Extract the [X, Y] coordinate from the center of the cell holding the provided text.  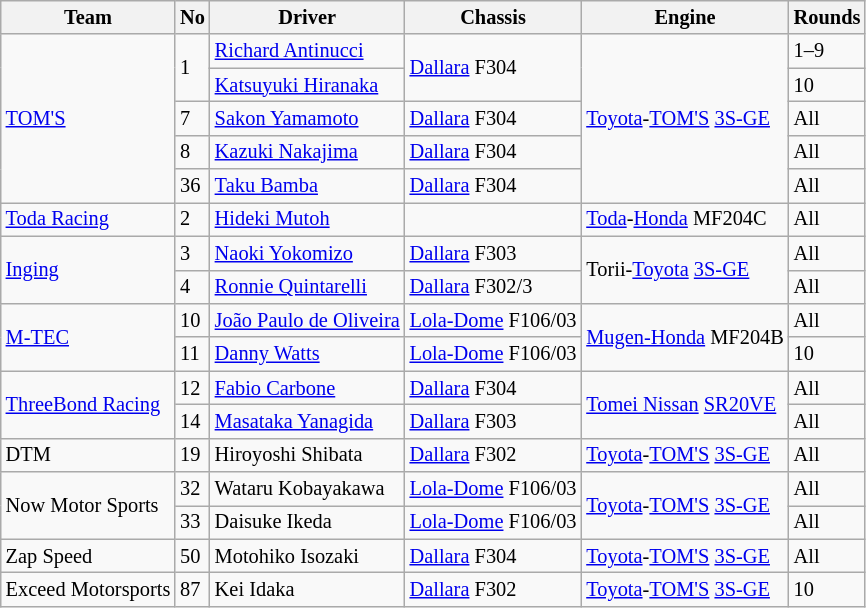
ThreeBond Racing [88, 404]
Hideki Mutoh [308, 219]
19 [192, 455]
Sakon Yamamoto [308, 118]
4 [192, 287]
Zap Speed [88, 556]
João Paulo de Oliveira [308, 320]
No [192, 17]
8 [192, 152]
Kei Idaka [308, 589]
32 [192, 489]
Danny Watts [308, 354]
Toda-Honda MF204C [684, 219]
Wataru Kobayakawa [308, 489]
Hiroyoshi Shibata [308, 455]
Rounds [828, 17]
Fabio Carbone [308, 388]
Engine [684, 17]
Chassis [494, 17]
1 [192, 68]
Taku Bamba [308, 186]
DTM [88, 455]
Kazuki Nakajima [308, 152]
12 [192, 388]
Daisuke Ikeda [308, 522]
Team [88, 17]
Driver [308, 17]
3 [192, 253]
Tomei Nissan SR20VE [684, 404]
1–9 [828, 51]
14 [192, 421]
Motohiko Isozaki [308, 556]
M-TEC [88, 336]
Inging [88, 270]
Katsuyuki Hiranaka [308, 85]
87 [192, 589]
Masataka Yanagida [308, 421]
2 [192, 219]
50 [192, 556]
TOM'S [88, 118]
Ronnie Quintarelli [308, 287]
Mugen-Honda MF204B [684, 336]
Dallara F302/3 [494, 287]
Now Motor Sports [88, 506]
33 [192, 522]
Torii-Toyota 3S-GE [684, 270]
11 [192, 354]
Exceed Motorsports [88, 589]
7 [192, 118]
Toda Racing [88, 219]
Naoki Yokomizo [308, 253]
36 [192, 186]
Richard Antinucci [308, 51]
